Output the (X, Y) coordinate of the center of the cell containing the given text.  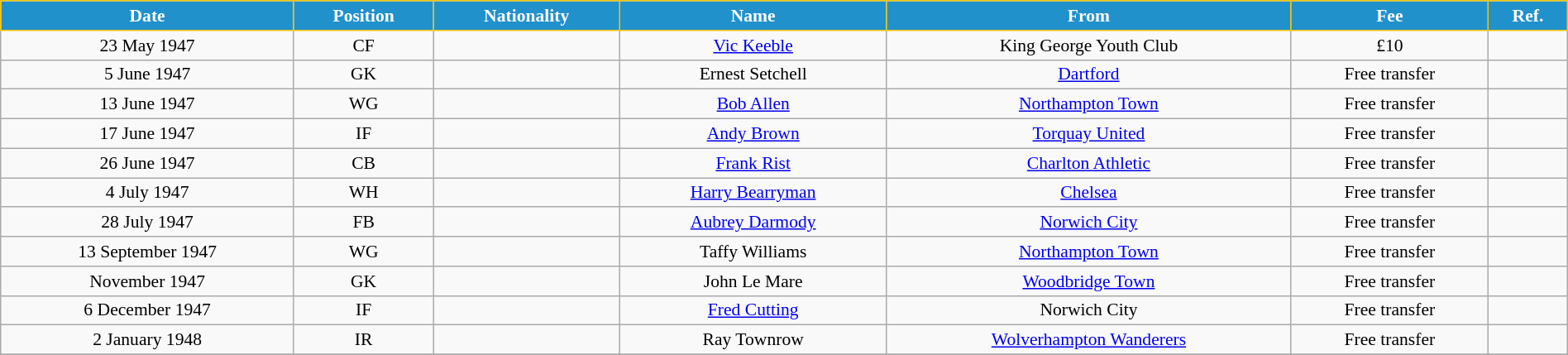
Vic Keeble (753, 46)
CB (363, 163)
Torquay United (1088, 134)
28 July 1947 (147, 223)
Woodbridge Town (1088, 281)
November 1947 (147, 281)
Name (753, 16)
Ref. (1528, 16)
WH (363, 193)
King George Youth Club (1088, 46)
John Le Mare (753, 281)
Ray Townrow (753, 340)
FB (363, 223)
CF (363, 46)
Fred Cutting (753, 310)
6 December 1947 (147, 310)
IR (363, 340)
Fee (1389, 16)
13 September 1947 (147, 252)
Harry Bearryman (753, 193)
Bob Allen (753, 104)
Dartford (1088, 74)
£10 (1389, 46)
Position (363, 16)
Frank Rist (753, 163)
23 May 1947 (147, 46)
17 June 1947 (147, 134)
13 June 1947 (147, 104)
Taffy Williams (753, 252)
2 January 1948 (147, 340)
Aubrey Darmody (753, 223)
Wolverhampton Wanderers (1088, 340)
From (1088, 16)
Date (147, 16)
4 July 1947 (147, 193)
Charlton Athletic (1088, 163)
26 June 1947 (147, 163)
5 June 1947 (147, 74)
Chelsea (1088, 193)
Nationality (527, 16)
Andy Brown (753, 134)
Ernest Setchell (753, 74)
